Detect which cell encompasses the target text, then output its (X, Y) center coordinate. 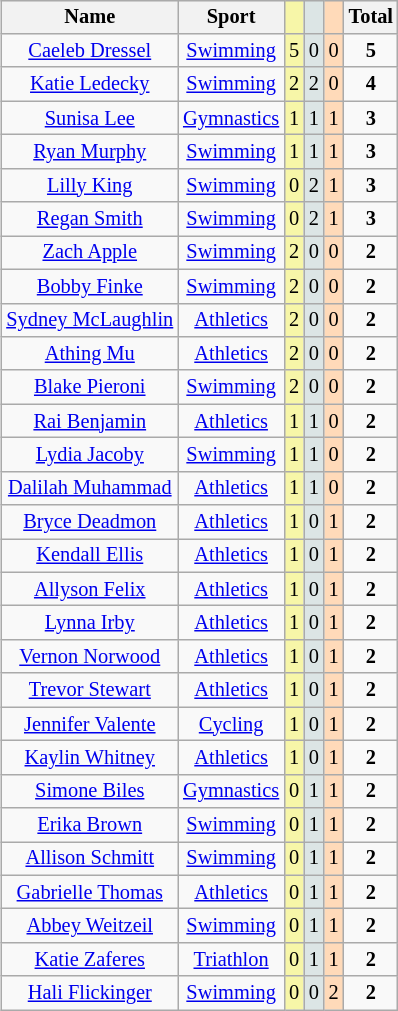
Erika Brown (90, 825)
Name (90, 17)
Katie Ledecky (90, 84)
Triathlon (231, 960)
Zach Apple (90, 253)
Sydney McLaughlin (90, 320)
Dalilah Muhammad (90, 488)
Sport (231, 17)
Cycling (231, 724)
Ryan Murphy (90, 152)
Gabrielle Thomas (90, 892)
Sunisa Lee (90, 118)
Katie Zaferes (90, 960)
Hali Flickinger (90, 993)
Vernon Norwood (90, 657)
4 (371, 84)
Athing Mu (90, 354)
Allyson Felix (90, 589)
Caeleb Dressel (90, 51)
Blake Pieroni (90, 387)
Bryce Deadmon (90, 522)
Total (371, 17)
Trevor Stewart (90, 690)
Lynna Irby (90, 623)
Abbey Weitzeil (90, 926)
Bobby Finke (90, 286)
Kendall Ellis (90, 556)
Regan Smith (90, 219)
Lydia Jacoby (90, 455)
Kaylin Whitney (90, 758)
Rai Benjamin (90, 421)
Simone Biles (90, 791)
Lilly King (90, 185)
Jennifer Valente (90, 724)
Allison Schmitt (90, 859)
